Scan for the cell matching the given text and deliver its (X, Y) coordinate at center. 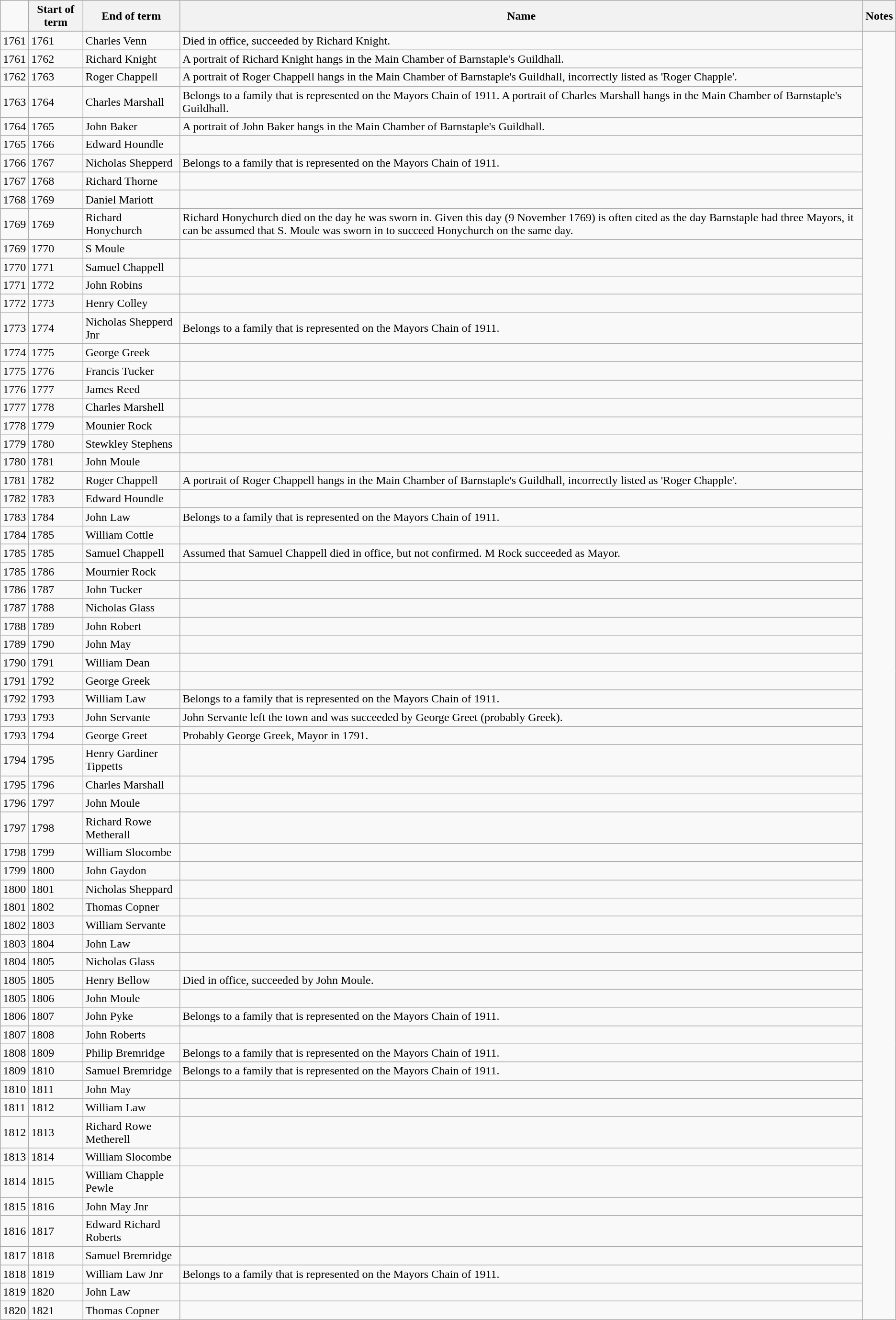
George Greet (131, 735)
Richard Rowe Metherall (131, 827)
Henry Gardiner Tippetts (131, 760)
William Law Jnr (131, 1274)
Henry Colley (131, 304)
John Pyke (131, 1016)
Francis Tucker (131, 371)
James Reed (131, 389)
Probably George Greek, Mayor in 1791. (522, 735)
John Roberts (131, 1035)
Daniel Mariott (131, 199)
John Baker (131, 126)
End of term (131, 16)
William Chapple Pewle (131, 1182)
Charles Marshell (131, 407)
Nicholas Shepperd Jnr (131, 328)
John Tucker (131, 590)
Richard Honychurch (131, 224)
Richard Rowe Metherell (131, 1132)
John Robert (131, 626)
Died in office, succeeded by Richard Knight. (522, 41)
Henry Bellow (131, 980)
1821 (56, 1310)
William Servante (131, 925)
A portrait of John Baker hangs in the Main Chamber of Barnstaple's Guildhall. (522, 126)
Edward Richard Roberts (131, 1231)
S Moule (131, 248)
John Servante left the town and was succeeded by George Greet (probably Greek). (522, 717)
William Cottle (131, 535)
John Gaydon (131, 870)
Nicholas Shepperd (131, 163)
Mounier Rock (131, 426)
Richard Knight (131, 59)
Stewkley Stephens (131, 444)
Mournier Rock (131, 571)
Richard Thorne (131, 181)
John Robins (131, 285)
Philip Bremridge (131, 1053)
Name (522, 16)
Start of term (56, 16)
William Dean (131, 663)
John May Jnr (131, 1206)
Assumed that Samuel Chappell died in office, but not confirmed. M Rock succeeded as Mayor. (522, 553)
A portrait of Richard Knight hangs in the Main Chamber of Barnstaple's Guildhall. (522, 59)
John Servante (131, 717)
Died in office, succeeded by John Moule. (522, 980)
Charles Venn (131, 41)
Nicholas Sheppard (131, 889)
Notes (879, 16)
